Extract the [x, y] coordinate from the center of the cell holding the provided text.  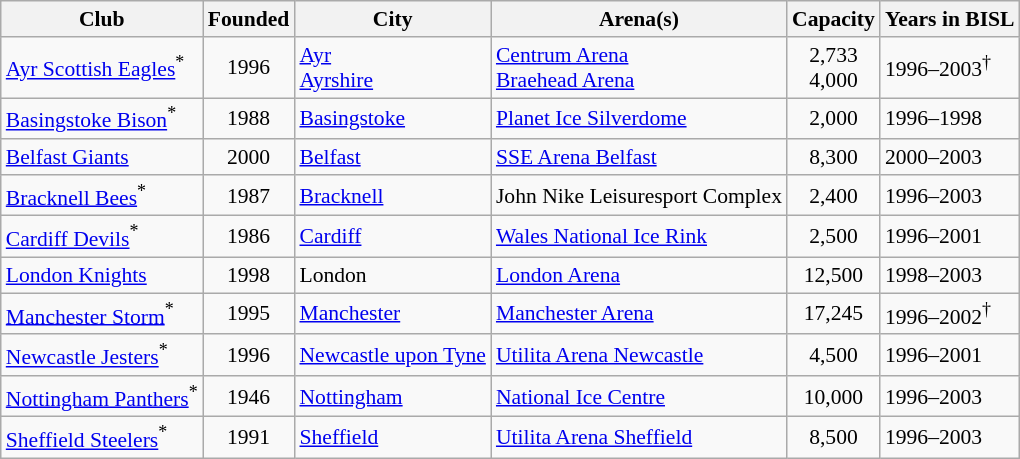
London Knights [102, 275]
Utilita Arena Newcastle [639, 354]
Basingstoke Bison* [102, 118]
Belfast Giants [102, 157]
Nottingham [392, 396]
2,500 [834, 236]
8,500 [834, 438]
1998 [249, 275]
1987 [249, 196]
Bracknell Bees* [102, 196]
10,000 [834, 396]
Years in BISL [950, 19]
National Ice Centre [639, 396]
London Arena [639, 275]
Bracknell [392, 196]
Cardiff [392, 236]
1946 [249, 396]
Capacity [834, 19]
Belfast [392, 157]
Wales National Ice Rink [639, 236]
17,245 [834, 314]
2000–2003 [950, 157]
Cardiff Devils* [102, 236]
2000 [249, 157]
1986 [249, 236]
Ayr Scottish Eagles* [102, 68]
Manchester Arena [639, 314]
12,500 [834, 275]
Founded [249, 19]
2,400 [834, 196]
Manchester Storm* [102, 314]
Nottingham Panthers* [102, 396]
Manchester [392, 314]
1996–2002† [950, 314]
London [392, 275]
1996–2003† [950, 68]
John Nike Leisuresport Complex [639, 196]
1996–1998 [950, 118]
Centrum ArenaBraehead Arena [639, 68]
Arena(s) [639, 19]
1998–2003 [950, 275]
Planet Ice Silverdome [639, 118]
Newcastle Jesters* [102, 354]
AyrAyrshire [392, 68]
2,000 [834, 118]
8,300 [834, 157]
SSE Arena Belfast [639, 157]
4,500 [834, 354]
Club [102, 19]
1991 [249, 438]
2,7334,000 [834, 68]
1995 [249, 314]
Basingstoke [392, 118]
Utilita Arena Sheffield [639, 438]
City [392, 19]
Newcastle upon Tyne [392, 354]
1988 [249, 118]
Sheffield [392, 438]
Sheffield Steelers* [102, 438]
